Return (X, Y) of the center of cell containing provided text 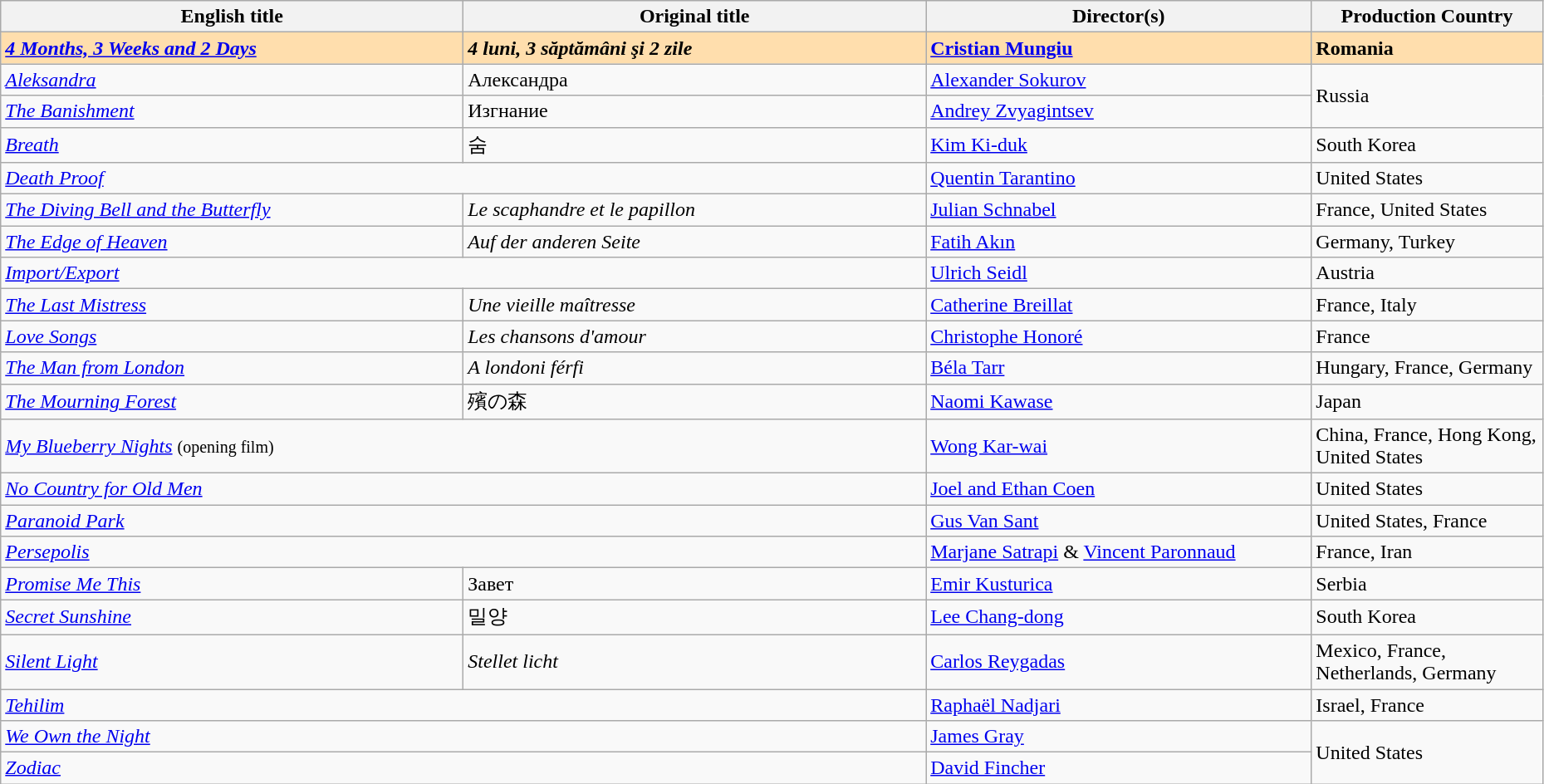
Béla Tarr (1119, 368)
Production Country (1427, 17)
Hungary, France, Germany (1427, 368)
Carlos Reygadas (1119, 661)
David Fincher (1119, 768)
4 Months, 3 Weeks and 2 Days (233, 48)
밀양 (694, 618)
Wong Kar-wai (1119, 447)
France, United States (1427, 210)
The Mourning Forest (233, 402)
Marjane Satrapi & Vincent Paronnaud (1119, 552)
We Own the Night (463, 737)
Austria (1427, 273)
Germany, Turkey (1427, 242)
A londoni férfi (694, 368)
Love Songs (233, 336)
Silent Light (233, 661)
Quentin Tarantino (1119, 179)
Fatih Akın (1119, 242)
Zodiac (463, 768)
Gus Van Sant (1119, 521)
Le scaphandre et le papillon (694, 210)
Tehilim (463, 705)
Serbia (1427, 584)
Александра (694, 80)
Death Proof (463, 179)
Promise Me This (233, 584)
Romania (1427, 48)
Naomi Kawase (1119, 402)
The Man from London (233, 368)
Catherine Breillat (1119, 305)
China, France, Hong Kong, United States (1427, 447)
Original title (694, 17)
Stellet licht (694, 661)
Secret Sunshine (233, 618)
Auf der anderen Seite (694, 242)
No Country for Old Men (463, 489)
Изгнание (694, 111)
Persepolis (463, 552)
United States, France (1427, 521)
Ulrich Seidl (1119, 273)
Les chansons d'amour (694, 336)
Joel and Ethan Coen (1119, 489)
Aleksandra (233, 80)
Christophe Honoré (1119, 336)
Russia (1427, 96)
Breath (233, 145)
Israel, France (1427, 705)
James Gray (1119, 737)
Import/Export (463, 273)
Emir Kusturica (1119, 584)
Завет (694, 584)
The Diving Bell and the Butterfly (233, 210)
Raphaël Nadjari (1119, 705)
Andrey Zvyagintsev (1119, 111)
Director(s) (1119, 17)
Une vieille maîtresse (694, 305)
The Edge of Heaven (233, 242)
4 luni, 3 săptămâni şi 2 zile (694, 48)
My Blueberry Nights (opening film) (463, 447)
Lee Chang-dong (1119, 618)
Kim Ki-duk (1119, 145)
France, Italy (1427, 305)
The Last Mistress (233, 305)
Paranoid Park (463, 521)
France, Iran (1427, 552)
Mexico, France, Netherlands, Germany (1427, 661)
English title (233, 17)
숨 (694, 145)
Cristian Mungiu (1119, 48)
殯の森 (694, 402)
Japan (1427, 402)
The Banishment (233, 111)
Alexander Sokurov (1119, 80)
Julian Schnabel (1119, 210)
France (1427, 336)
